Return [x, y] of the center of cell containing provided text 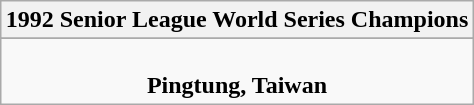
1992 Senior League World Series Champions [237, 20]
Pingtung, Taiwan [237, 72]
